Pinpoint the cell where the given text exists, returning its [X, Y] midpoint coordinate. 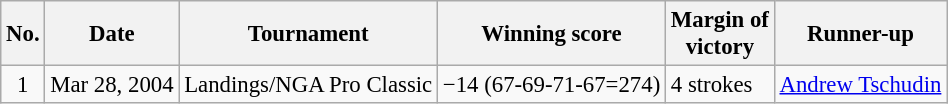
1 [23, 85]
Date [112, 34]
Mar 28, 2004 [112, 85]
Andrew Tschudin [860, 85]
Landings/NGA Pro Classic [308, 85]
No. [23, 34]
−14 (67-69-71-67=274) [552, 85]
Tournament [308, 34]
Runner-up [860, 34]
Winning score [552, 34]
Margin ofvictory [720, 34]
4 strokes [720, 85]
